From the cell containing the given text, extract its center point as [X, Y] coordinate. 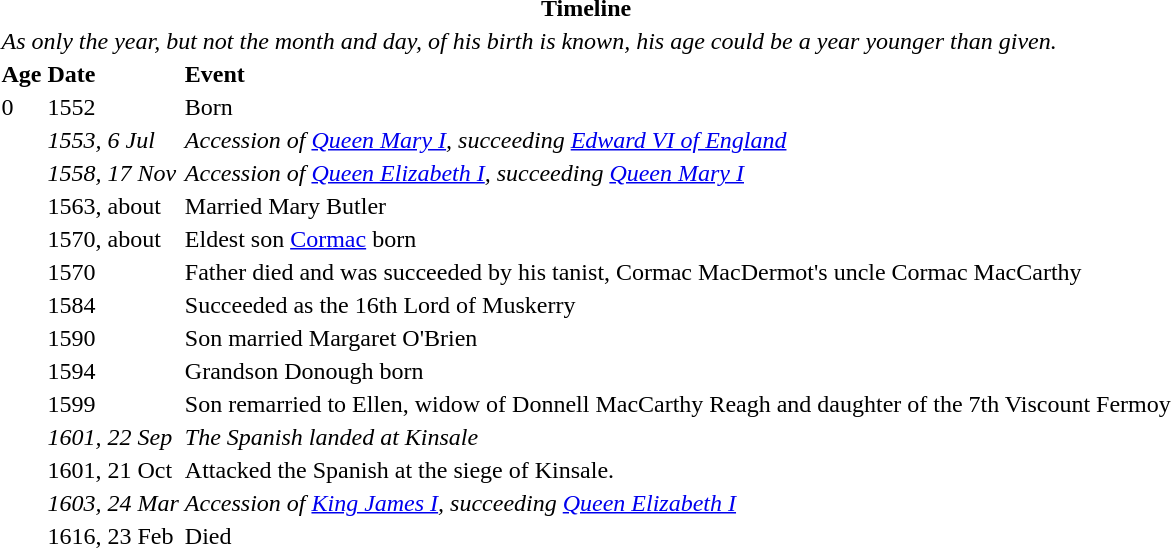
Date [113, 74]
1601, 22 Sep [113, 437]
1553, 6 Jul [113, 140]
1563, about [113, 206]
1584 [113, 305]
1570, about [113, 239]
1570 [113, 272]
1601, 21 Oct [113, 470]
0 [22, 107]
Age [22, 74]
1590 [113, 338]
1599 [113, 404]
1558, 17 Nov [113, 173]
1594 [113, 371]
1603, 24 Mar [113, 503]
1552 [113, 107]
